Return (x, y) of the center of cell containing provided text 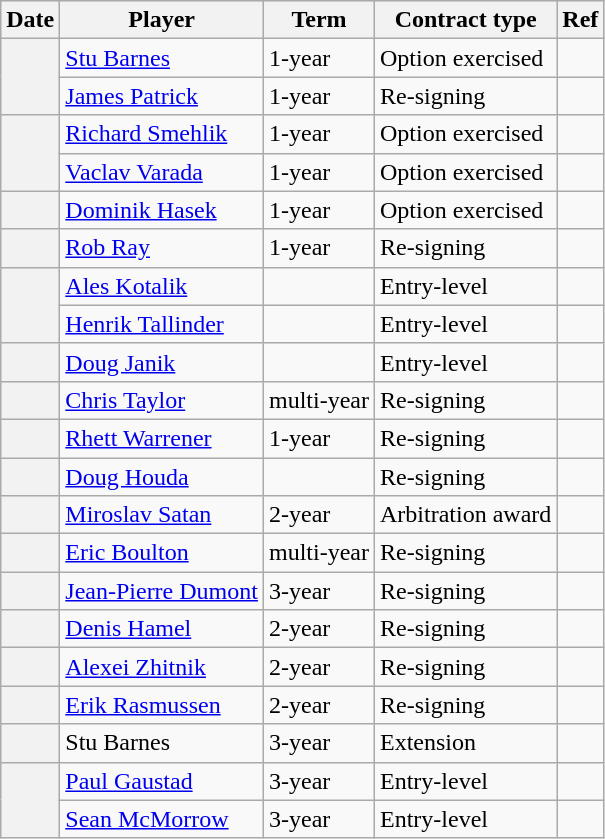
Jean-Pierre Dumont (162, 591)
Date (30, 20)
Henrik Tallinder (162, 324)
Eric Boulton (162, 553)
Richard Smehlik (162, 134)
Doug Janik (162, 362)
Arbitration award (465, 515)
Ref (580, 20)
Alexei Zhitnik (162, 667)
Doug Houda (162, 477)
Ales Kotalik (162, 286)
Erik Rasmussen (162, 705)
Contract type (465, 20)
Player (162, 20)
James Patrick (162, 96)
Sean McMorrow (162, 819)
Denis Hamel (162, 629)
Chris Taylor (162, 400)
Dominik Hasek (162, 210)
Miroslav Satan (162, 515)
Paul Gaustad (162, 781)
Term (318, 20)
Vaclav Varada (162, 172)
Rhett Warrener (162, 438)
Extension (465, 743)
Rob Ray (162, 248)
